Pinpoint the cell where the given text exists, returning its (x, y) midpoint coordinate. 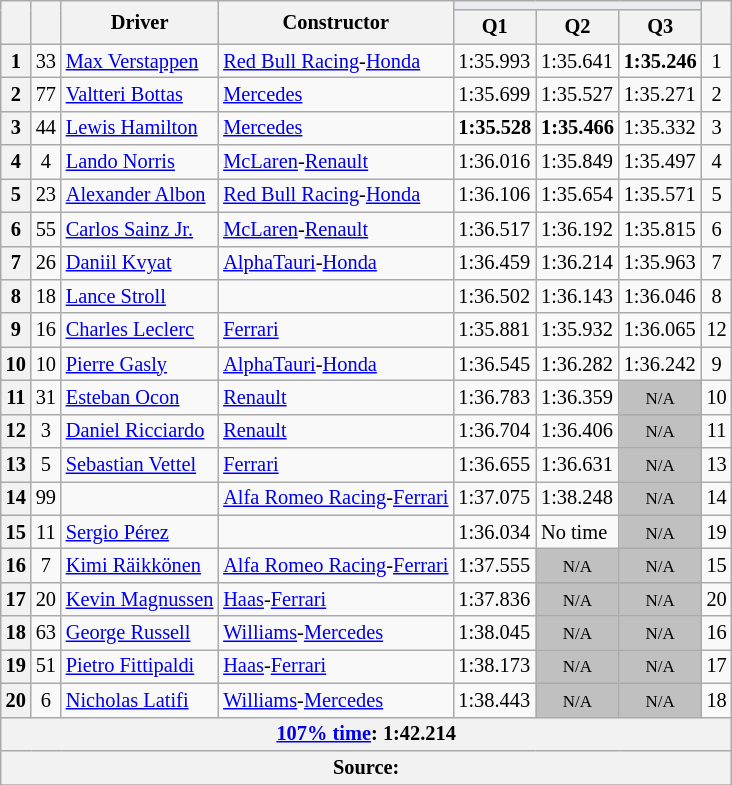
1:36.502 (494, 296)
Lewis Hamilton (140, 128)
Source: (366, 767)
Kimi Räikkönen (140, 565)
1:36.016 (494, 162)
1:36.359 (578, 397)
Carlos Sainz Jr. (140, 229)
1:35.527 (578, 94)
Kevin Magnussen (140, 599)
1:36.046 (660, 296)
1:37.836 (494, 599)
Charles Leclerc (140, 330)
1:35.497 (660, 162)
1:37.555 (494, 565)
1:36.406 (578, 431)
1:36.459 (494, 263)
33 (46, 61)
1:36.282 (578, 364)
51 (46, 666)
1:36.783 (494, 397)
1:36.214 (578, 263)
Valtteri Bottas (140, 94)
1:38.045 (494, 633)
1:36.517 (494, 229)
44 (46, 128)
No time (578, 532)
107% time: 1:42.214 (366, 734)
1:35.993 (494, 61)
1:38.248 (578, 498)
1:35.654 (578, 195)
1:35.963 (660, 263)
George Russell (140, 633)
23 (46, 195)
1:35.932 (578, 330)
1:35.881 (494, 330)
1:36.065 (660, 330)
Q2 (578, 27)
Sebastian Vettel (140, 465)
Lando Norris (140, 162)
1:35.528 (494, 128)
77 (46, 94)
Lance Stroll (140, 296)
1:36.143 (578, 296)
Alexander Albon (140, 195)
31 (46, 397)
1:35.641 (578, 61)
Q3 (660, 27)
1:36.242 (660, 364)
1:37.075 (494, 498)
1:36.631 (578, 465)
Sergio Pérez (140, 532)
1:35.699 (494, 94)
1:35.271 (660, 94)
Esteban Ocon (140, 397)
1:35.466 (578, 128)
1:36.106 (494, 195)
63 (46, 633)
1:35.815 (660, 229)
Pierre Gasly (140, 364)
Constructor (336, 22)
1:36.545 (494, 364)
Max Verstappen (140, 61)
Q1 (494, 27)
55 (46, 229)
Daniil Kvyat (140, 263)
1:35.849 (578, 162)
26 (46, 263)
1:38.443 (494, 700)
1:36.704 (494, 431)
1:36.655 (494, 465)
1:35.571 (660, 195)
Driver (140, 22)
1:36.192 (578, 229)
1:35.246 (660, 61)
Pietro Fittipaldi (140, 666)
Daniel Ricciardo (140, 431)
Nicholas Latifi (140, 700)
1:38.173 (494, 666)
1:35.332 (660, 128)
99 (46, 498)
1:36.034 (494, 532)
